Search for the cell housing the specified text and yield its [X, Y] center coordinate. 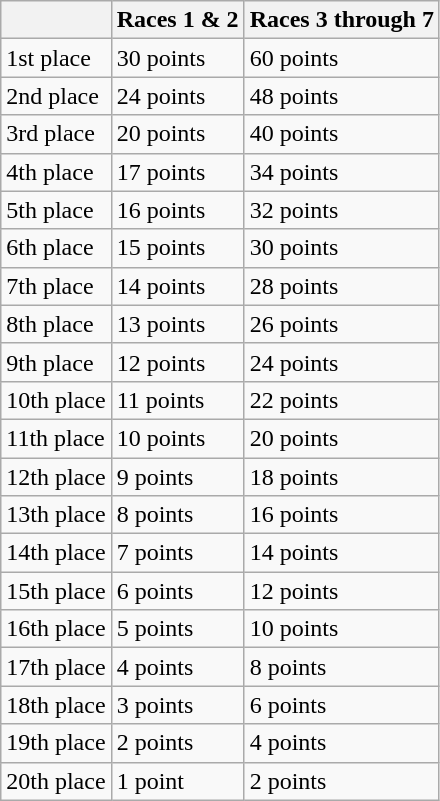
22 points [342, 400]
6th place [56, 248]
13 points [178, 324]
Races 3 through 7 [342, 20]
18th place [56, 705]
18 points [342, 477]
11 points [178, 400]
34 points [342, 172]
48 points [342, 96]
10th place [56, 400]
28 points [342, 286]
40 points [342, 134]
4th place [56, 172]
11th place [56, 438]
13th place [56, 515]
14th place [56, 553]
2nd place [56, 96]
17th place [56, 667]
7 points [178, 553]
5 points [178, 629]
7th place [56, 286]
12th place [56, 477]
3 points [178, 705]
5th place [56, 210]
16th place [56, 629]
15th place [56, 591]
3rd place [56, 134]
9 points [178, 477]
9th place [56, 362]
19th place [56, 743]
20th place [56, 781]
15 points [178, 248]
26 points [342, 324]
32 points [342, 210]
Races 1 & 2 [178, 20]
60 points [342, 58]
1 point [178, 781]
1st place [56, 58]
8th place [56, 324]
17 points [178, 172]
